Scan for the cell matching the given text and deliver its (X, Y) coordinate at center. 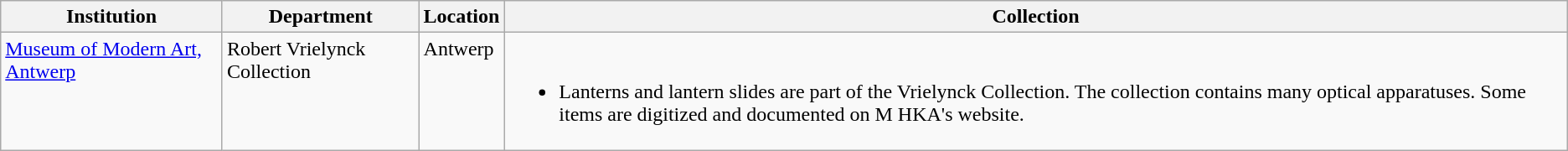
Robert Vrielynck Collection (320, 91)
Institution (112, 17)
Location (462, 17)
Collection (1035, 17)
Department (320, 17)
Antwerp (462, 91)
Museum of Modern Art, Antwerp (112, 91)
